Identify which cell holds the provided text, then report its [X, Y] central coordinate. 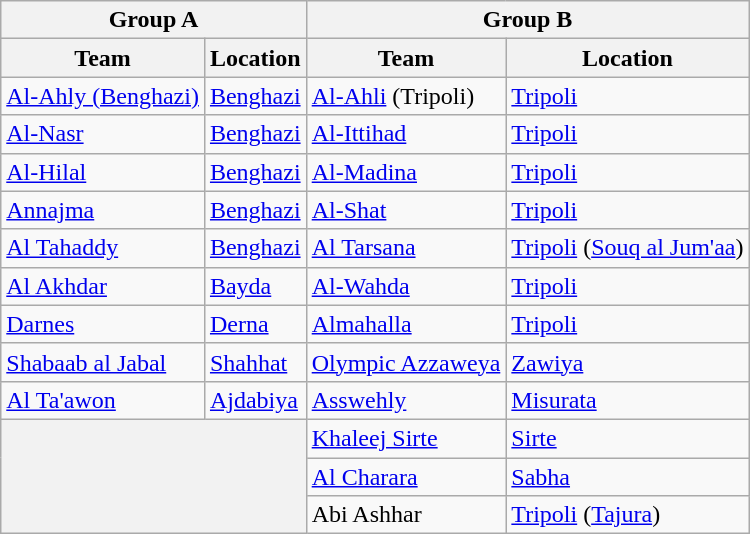
Derna [255, 324]
Al Tarsana [406, 248]
Al-Nasr [103, 134]
Sirte [628, 438]
Tripoli (Tajura) [628, 515]
Sabha [628, 477]
Misurata [628, 400]
Asswehly [406, 400]
Almahalla [406, 324]
Shabaab al Jabal [103, 362]
Al-Wahda [406, 286]
Annajma [103, 210]
Al Ta'awon [103, 400]
Ajdabiya [255, 400]
Darnes [103, 324]
Al-Hilal [103, 172]
Group B [528, 20]
Al-Madina [406, 172]
Al-Ahly (Benghazi) [103, 96]
Al-Ahli (Tripoli) [406, 96]
Olympic Azzaweya [406, 362]
Khaleej Sirte [406, 438]
Al Tahaddy [103, 248]
Zawiya [628, 362]
Tripoli (Souq al Jum'aa) [628, 248]
Group A [154, 20]
Al Charara [406, 477]
Abi Ashhar [406, 515]
Shahhat [255, 362]
Al-Shat [406, 210]
Bayda [255, 286]
Al-Ittihad [406, 134]
Al Akhdar [103, 286]
